Find where the given text appears and provide that cell's center as (x, y) coordinate. 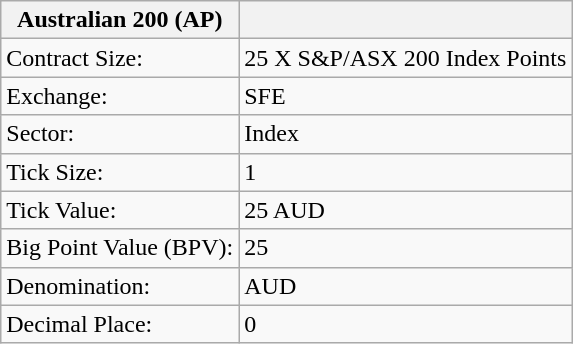
25 AUD (406, 210)
0 (406, 324)
1 (406, 172)
Australian 200 (AP) (120, 20)
Sector: (120, 134)
Decimal Place: (120, 324)
Tick Size: (120, 172)
25 X S&P/ASX 200 Index Points (406, 58)
AUD (406, 286)
SFE (406, 96)
Exchange: (120, 96)
25 (406, 248)
Big Point Value (BPV): (120, 248)
Denomination: (120, 286)
Index (406, 134)
Tick Value: (120, 210)
Contract Size: (120, 58)
